Return the (x, y) coordinate for the center point of the cell that contains the specified text.  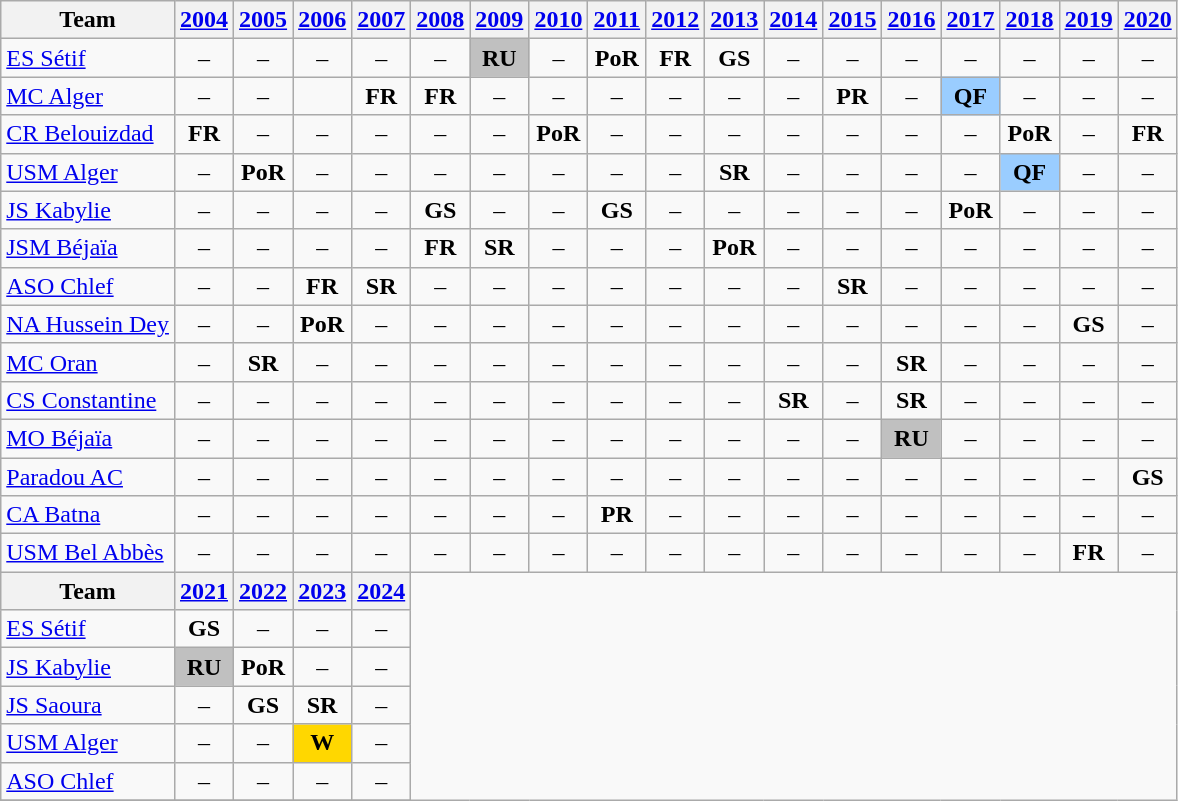
2014 (794, 20)
2024 (382, 591)
2022 (264, 591)
CA Batna (88, 515)
NA Hussein Dey (88, 324)
Paradou AC (88, 477)
2023 (322, 591)
JSM Béjaïa (88, 248)
2015 (852, 20)
MC Oran (88, 362)
W (322, 743)
2021 (204, 591)
2007 (382, 20)
2006 (322, 20)
CS Constantine (88, 400)
2019 (1088, 20)
2004 (204, 20)
2016 (912, 20)
2009 (500, 20)
CR Belouizdad (88, 134)
JS Saoura (88, 705)
2018 (1030, 20)
2008 (440, 20)
2010 (558, 20)
2005 (264, 20)
2012 (676, 20)
MO Béjaïa (88, 438)
2011 (617, 20)
MC Alger (88, 96)
2017 (970, 20)
2020 (1148, 20)
2013 (734, 20)
USM Bel Abbès (88, 553)
